Pinpoint the cell where the given text exists, returning its (X, Y) midpoint coordinate. 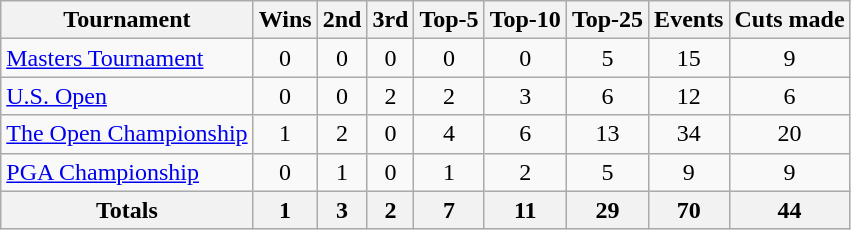
34 (689, 134)
44 (790, 210)
20 (790, 134)
7 (449, 210)
PGA Championship (127, 172)
3rd (390, 20)
U.S. Open (127, 96)
Events (689, 20)
Masters Tournament (127, 58)
11 (525, 210)
The Open Championship (127, 134)
Totals (127, 210)
Top-5 (449, 20)
70 (689, 210)
Top-25 (607, 20)
15 (689, 58)
Tournament (127, 20)
4 (449, 134)
2nd (342, 20)
29 (607, 210)
Top-10 (525, 20)
13 (607, 134)
Wins (285, 20)
12 (689, 96)
Cuts made (790, 20)
